Identify which cell holds the provided text, then report its (x, y) central coordinate. 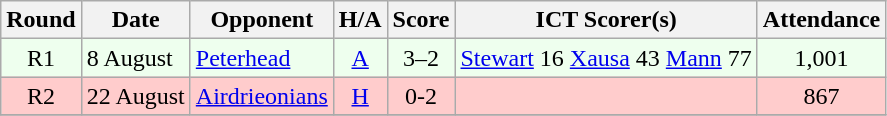
H (360, 96)
R2 (41, 96)
Stewart 16 Xausa 43 Mann 77 (606, 58)
867 (821, 96)
8 August (136, 58)
0-2 (421, 96)
R1 (41, 58)
ICT Scorer(s) (606, 20)
Score (421, 20)
1,001 (821, 58)
H/A (360, 20)
22 August (136, 96)
Date (136, 20)
3–2 (421, 58)
Opponent (262, 20)
Attendance (821, 20)
Round (41, 20)
Peterhead (262, 58)
Airdrieonians (262, 96)
A (360, 58)
